Locate the cell with the specified text and output its (X, Y) center coordinate. 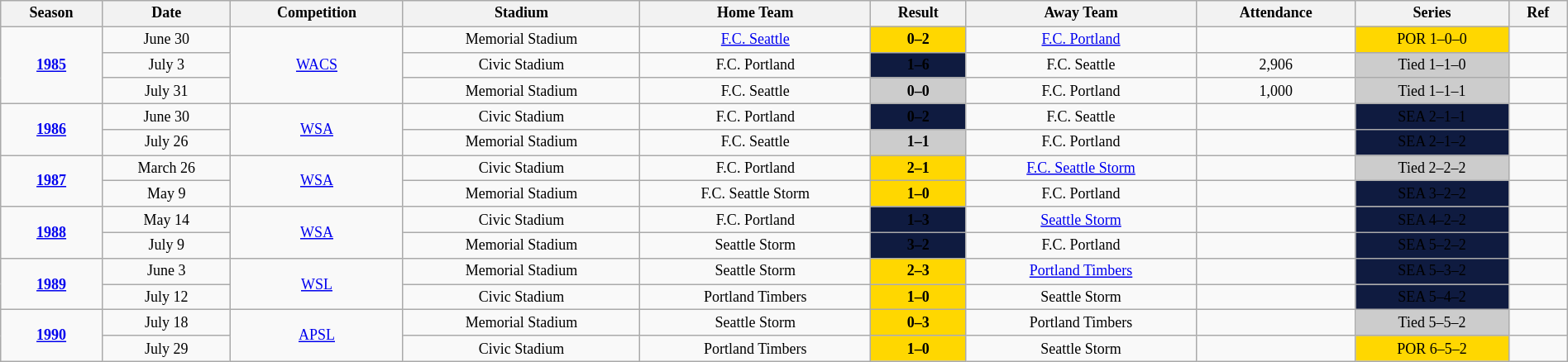
1989 (51, 283)
May 14 (165, 220)
March 26 (165, 169)
Home Team (756, 13)
July 31 (165, 91)
1–1 (918, 142)
0–3 (918, 322)
Series (1432, 13)
1986 (51, 129)
3–2 (918, 245)
June 3 (165, 271)
July 12 (165, 298)
POR 1–0–0 (1432, 40)
APSL (317, 336)
Date (165, 13)
Tied 1–1–0 (1432, 64)
1985 (51, 65)
0–0 (918, 91)
Tied 5–5–2 (1432, 322)
SEA 2–1–2 (1432, 142)
Ref (1538, 13)
1,000 (1276, 91)
2–3 (918, 271)
Attendance (1276, 13)
July 26 (165, 142)
July 29 (165, 349)
Stadium (521, 13)
Season (51, 13)
1–6 (918, 64)
July 18 (165, 322)
WSL (317, 283)
July 3 (165, 64)
WACS (317, 65)
Competition (317, 13)
2–1 (918, 169)
1988 (51, 232)
Tied 2–2–2 (1432, 169)
SEA 5–2–2 (1432, 245)
July 9 (165, 245)
SEA 2–1–1 (1432, 116)
1990 (51, 336)
May 9 (165, 193)
1987 (51, 181)
Result (918, 13)
1–3 (918, 220)
SEA 5–4–2 (1432, 298)
SEA 4–2–2 (1432, 220)
SEA 5–3–2 (1432, 271)
POR 6–5–2 (1432, 349)
SEA 3–2–2 (1432, 193)
Away Team (1082, 13)
Tied 1–1–1 (1432, 91)
2,906 (1276, 64)
